Detect which cell encompasses the target text, then output its [x, y] center coordinate. 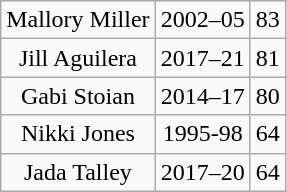
Gabi Stoian [78, 96]
2017–20 [202, 172]
80 [268, 96]
81 [268, 58]
Jill Aguilera [78, 58]
2002–05 [202, 20]
Mallory Miller [78, 20]
1995-98 [202, 134]
2017–21 [202, 58]
Jada Talley [78, 172]
83 [268, 20]
Nikki Jones [78, 134]
2014–17 [202, 96]
